Identify which cell holds the provided text, then report its (x, y) central coordinate. 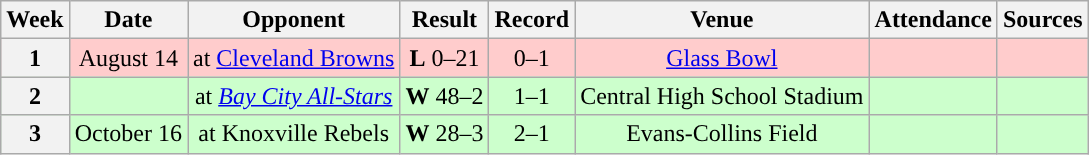
W 28–3 (444, 134)
Record (532, 20)
W 48–2 (444, 96)
Glass Bowl (722, 58)
0–1 (532, 58)
at Bay City All-Stars (294, 96)
Sources (1042, 20)
Week (35, 20)
Result (444, 20)
October 16 (128, 134)
Venue (722, 20)
Date (128, 20)
August 14 (128, 58)
Attendance (933, 20)
3 (35, 134)
L 0–21 (444, 58)
2–1 (532, 134)
at Knoxville Rebels (294, 134)
1 (35, 58)
Opponent (294, 20)
Evans-Collins Field (722, 134)
1–1 (532, 96)
2 (35, 96)
at Cleveland Browns (294, 58)
Central High School Stadium (722, 96)
